Output the [x, y] coordinate of the center of the cell containing the given text.  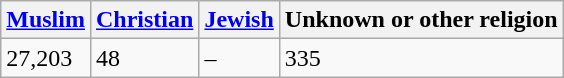
Jewish [239, 20]
27,203 [46, 58]
Muslim [46, 20]
Christian [144, 20]
48 [144, 58]
Unknown or other religion [421, 20]
335 [421, 58]
– [239, 58]
